Extract the [x, y] coordinate from the center of the cell holding the provided text.  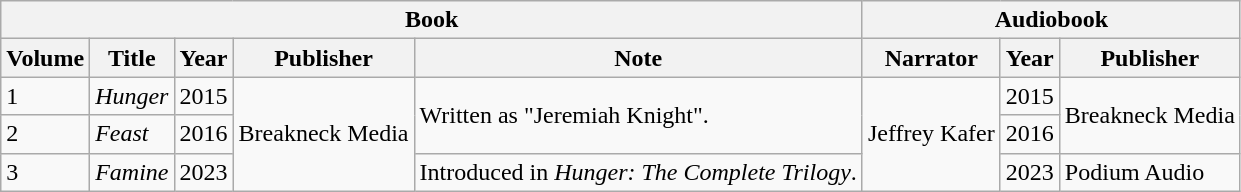
Jeffrey Kafer [931, 134]
2 [46, 134]
Famine [132, 172]
Written as "Jeremiah Knight". [638, 115]
Volume [46, 58]
1 [46, 96]
Podium Audio [1150, 172]
Introduced in Hunger: The Complete Trilogy. [638, 172]
Title [132, 58]
Audiobook [1051, 20]
Book [432, 20]
Note [638, 58]
Hunger [132, 96]
3 [46, 172]
Narrator [931, 58]
Feast [132, 134]
